Scan for the cell matching the given text and deliver its [x, y] coordinate at center. 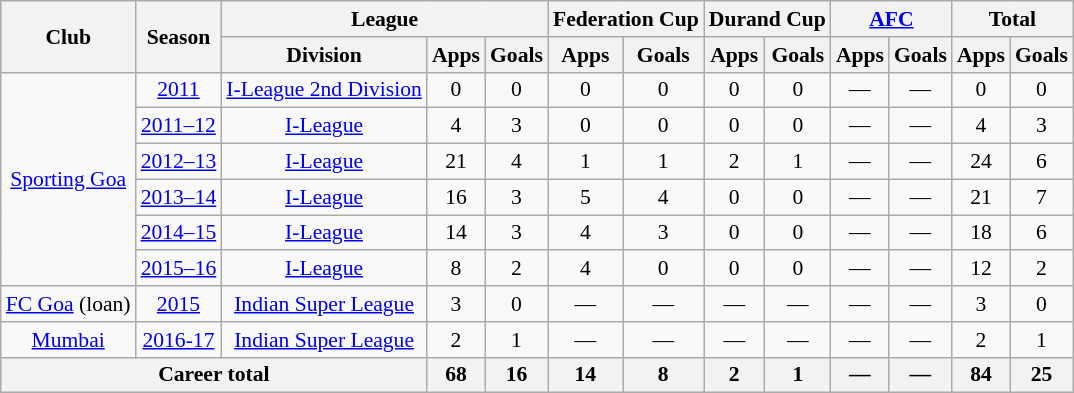
Durand Cup [768, 19]
84 [981, 375]
5 [586, 197]
7 [1042, 197]
Mumbai [68, 340]
Total [1012, 19]
Federation Cup [626, 19]
2015–16 [179, 269]
18 [981, 233]
2013–14 [179, 197]
12 [981, 269]
League [384, 19]
2011 [179, 90]
Season [179, 36]
AFC [892, 19]
I-League 2nd Division [324, 90]
25 [1042, 375]
2016-17 [179, 340]
2011–12 [179, 126]
FC Goa (loan) [68, 304]
Career total [214, 375]
Division [324, 55]
68 [456, 375]
2015 [179, 304]
2012–13 [179, 162]
Sporting Goa [68, 179]
Club [68, 36]
24 [981, 162]
2014–15 [179, 233]
